Capture the cell that displays the provided text and extract its [X, Y] central coordinate. 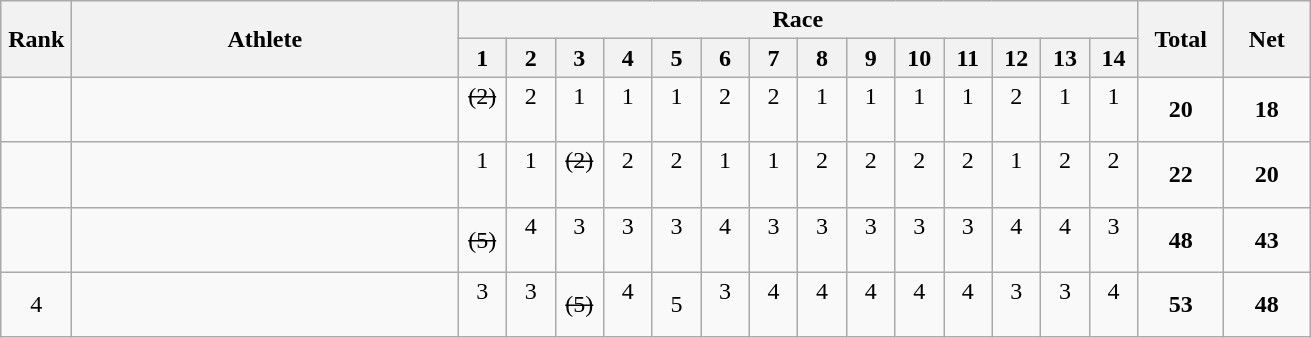
6 [726, 58]
11 [968, 58]
10 [920, 58]
Athlete [265, 39]
14 [1114, 58]
22 [1181, 174]
13 [1066, 58]
Total [1181, 39]
8 [822, 58]
Race [798, 20]
43 [1267, 240]
7 [774, 58]
18 [1267, 110]
Net [1267, 39]
9 [870, 58]
Rank [36, 39]
12 [1016, 58]
53 [1181, 304]
